Extract the [x, y] coordinate from the center of the cell holding the provided text.  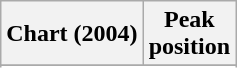
Chart (2004) [72, 34]
Peakposition [189, 34]
